Provide the [x, y] coordinate of the cell's center where the given text is located.  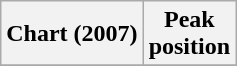
Chart (2007) [72, 34]
Peakposition [189, 34]
